Scan for the cell matching the given text and deliver its (x, y) coordinate at center. 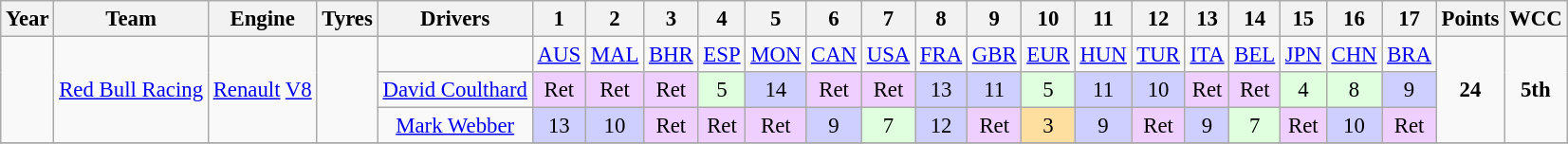
Drivers (455, 19)
16 (1355, 19)
FRA (941, 55)
BEL (1255, 55)
17 (1410, 19)
Engine (262, 19)
1 (559, 19)
Team (131, 19)
ESP (722, 55)
MAL (615, 55)
BHR (672, 55)
CAN (835, 55)
15 (1303, 19)
David Coulthard (455, 90)
Points (1470, 19)
TUR (1158, 55)
ITA (1207, 55)
EUR (1048, 55)
2 (615, 19)
JPN (1303, 55)
HUN (1103, 55)
24 (1470, 91)
WCC (1536, 19)
5th (1536, 91)
CHN (1355, 55)
Renault V8 (262, 91)
Mark Webber (455, 126)
Red Bull Racing (131, 91)
Tyres (347, 19)
6 (835, 19)
MON (776, 55)
Year (28, 19)
USA (888, 55)
AUS (559, 55)
GBR (994, 55)
BRA (1410, 55)
